Search for the cell housing the specified text and yield its [X, Y] center coordinate. 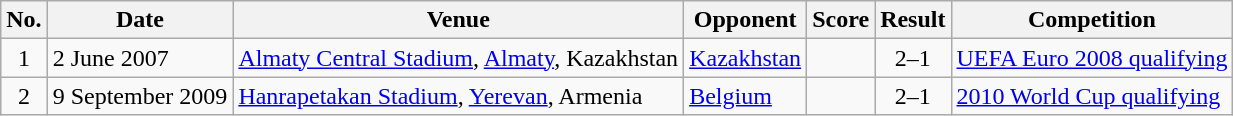
Kazakhstan [746, 58]
No. [24, 20]
Competition [1092, 20]
2 June 2007 [140, 58]
Date [140, 20]
2 [24, 96]
9 September 2009 [140, 96]
Hanrapetakan Stadium, Yerevan, Armenia [458, 96]
1 [24, 58]
Opponent [746, 20]
Score [841, 20]
Venue [458, 20]
UEFA Euro 2008 qualifying [1092, 58]
Almaty Central Stadium, Almaty, Kazakhstan [458, 58]
2010 World Cup qualifying [1092, 96]
Result [913, 20]
Belgium [746, 96]
